Pinpoint the cell where the given text exists, returning its [x, y] midpoint coordinate. 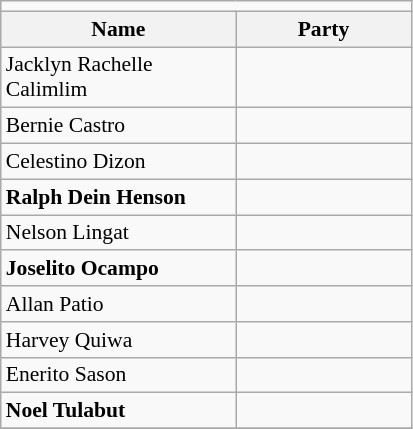
Harvey Quiwa [118, 340]
Jacklyn Rachelle Calimlim [118, 78]
Noel Tulabut [118, 411]
Enerito Sason [118, 375]
Bernie Castro [118, 126]
Party [324, 29]
Ralph Dein Henson [118, 197]
Joselito Ocampo [118, 269]
Name [118, 29]
Nelson Lingat [118, 233]
Celestino Dizon [118, 162]
Allan Patio [118, 304]
